Find where the given text appears and provide that cell's center as [X, Y] coordinate. 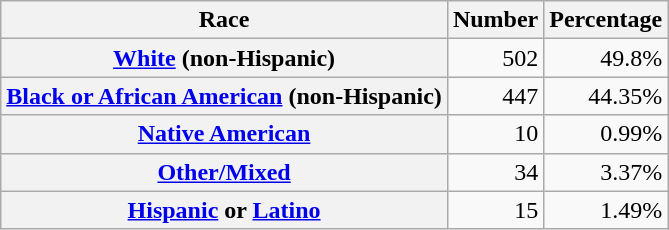
15 [495, 210]
Percentage [606, 20]
44.35% [606, 96]
10 [495, 134]
White (non-Hispanic) [224, 58]
49.8% [606, 58]
Number [495, 20]
0.99% [606, 134]
34 [495, 172]
Native American [224, 134]
Other/Mixed [224, 172]
502 [495, 58]
Black or African American (non-Hispanic) [224, 96]
Hispanic or Latino [224, 210]
447 [495, 96]
3.37% [606, 172]
1.49% [606, 210]
Race [224, 20]
